Pinpoint the cell where the given text exists, returning its [x, y] midpoint coordinate. 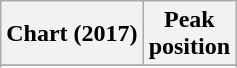
Chart (2017) [72, 34]
Peak position [189, 34]
